Capture the cell that displays the provided text and extract its (X, Y) central coordinate. 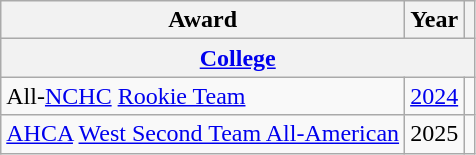
All-NCHC Rookie Team (203, 96)
Year (434, 20)
AHCA West Second Team All-American (203, 134)
Award (203, 20)
College (238, 58)
2025 (434, 134)
2024 (434, 96)
